Provide the [X, Y] coordinate of the cell's center where the given text is located.  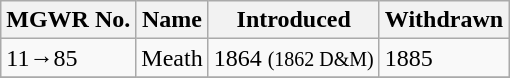
11→85 [68, 58]
1885 [444, 58]
1864 (1862 D&M) [294, 58]
MGWR No. [68, 20]
Meath [172, 58]
Introduced [294, 20]
Withdrawn [444, 20]
Name [172, 20]
